Find where the given text appears and provide that cell's center as (x, y) coordinate. 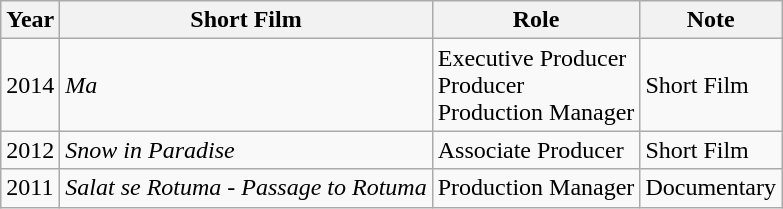
Associate Producer (536, 150)
Year (30, 20)
Ma (246, 85)
2014 (30, 85)
Role (536, 20)
Salat se Rotuma - Passage to Rotuma (246, 188)
Executive ProducerProducerProduction Manager (536, 85)
2011 (30, 188)
2012 (30, 150)
Note (711, 20)
Documentary (711, 188)
Production Manager (536, 188)
Snow in Paradise (246, 150)
